Determine the (x, y) coordinate at the center of the cell enclosing the given text.  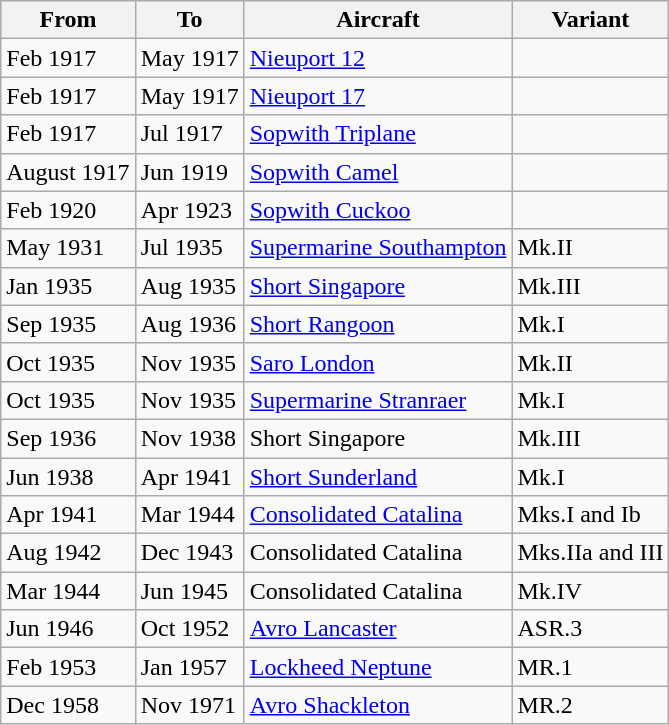
Jun 1945 (190, 591)
Jan 1957 (190, 667)
Nov 1938 (190, 438)
Aug 1935 (190, 286)
Jun 1938 (68, 477)
Jun 1919 (190, 172)
Supermarine Stranraer (378, 400)
Saro London (378, 362)
Dec 1958 (68, 705)
Nov 1971 (190, 705)
Nieuport 17 (378, 96)
Dec 1943 (190, 553)
Jun 1946 (68, 629)
Oct 1952 (190, 629)
Nieuport 12 (378, 58)
Sopwith Triplane (378, 134)
ASR.3 (590, 629)
Jul 1917 (190, 134)
May 1931 (68, 248)
Supermarine Southampton (378, 248)
Sopwith Camel (378, 172)
Aug 1942 (68, 553)
Feb 1920 (68, 210)
To (190, 20)
MR.1 (590, 667)
Apr 1923 (190, 210)
Mks.IIa and III (590, 553)
MR.2 (590, 705)
From (68, 20)
Short Rangoon (378, 324)
Aircraft (378, 20)
Jul 1935 (190, 248)
Variant (590, 20)
Sep 1936 (68, 438)
Avro Lancaster (378, 629)
Feb 1953 (68, 667)
Lockheed Neptune (378, 667)
Aug 1936 (190, 324)
August 1917 (68, 172)
Mk.IV (590, 591)
Short Sunderland (378, 477)
Avro Shackleton (378, 705)
Sopwith Cuckoo (378, 210)
Sep 1935 (68, 324)
Jan 1935 (68, 286)
Mks.I and Ib (590, 515)
